From the cell containing the given text, extract its center point as (x, y) coordinate. 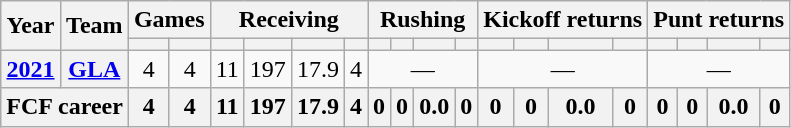
Kickoff returns (563, 20)
Punt returns (719, 20)
2021 (31, 69)
FCF career (65, 107)
Games (169, 20)
Rushing (423, 20)
Team (94, 26)
Year (31, 26)
Receiving (288, 20)
GLA (94, 69)
